Detect which cell encompasses the target text, then output its (x, y) center coordinate. 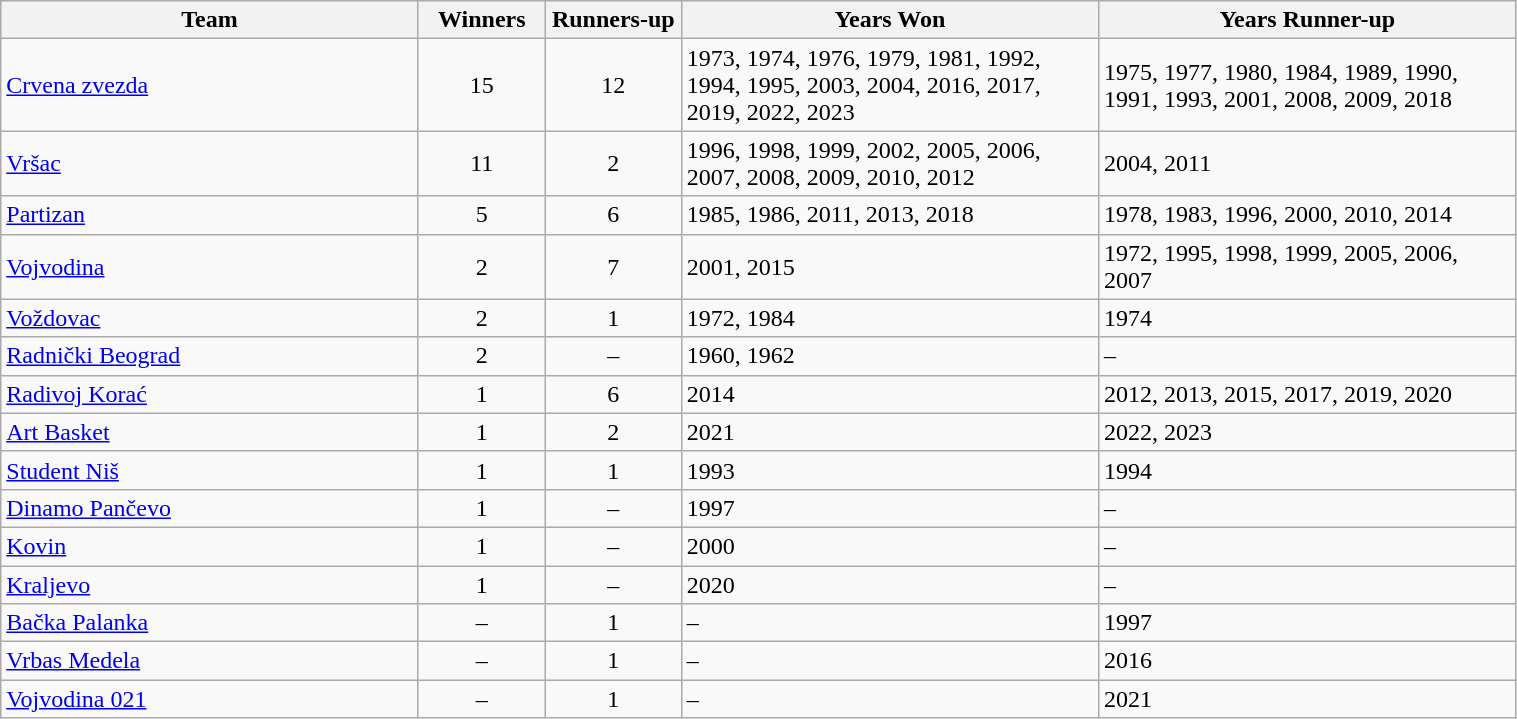
15 (482, 85)
2004, 2011 (1308, 164)
2012, 2013, 2015, 2017, 2019, 2020 (1308, 394)
Dinamo Pančevo (210, 508)
12 (613, 85)
Kraljevo (210, 585)
1994 (1308, 470)
Voždovac (210, 318)
Years Runner-up (1308, 20)
11 (482, 164)
2020 (890, 585)
Vrbas Medela (210, 661)
Runners-up (613, 20)
Radnički Beograd (210, 356)
Student Niš (210, 470)
2016 (1308, 661)
Kovin (210, 546)
2014 (890, 394)
Crvena zvezda (210, 85)
1985, 1986, 2011, 2013, 2018 (890, 215)
Bačka Palanka (210, 623)
2001, 2015 (890, 266)
2022, 2023 (1308, 432)
1974 (1308, 318)
1993 (890, 470)
1996, 1998, 1999, 2002, 2005, 2006, 2007, 2008, 2009, 2010, 2012 (890, 164)
Team (210, 20)
1978, 1983, 1996, 2000, 2010, 2014 (1308, 215)
Vojvodina (210, 266)
Vršac (210, 164)
1972, 1984 (890, 318)
2000 (890, 546)
1973, 1974, 1976, 1979, 1981, 1992, 1994, 1995, 2003, 2004, 2016, 2017, 2019, 2022, 2023 (890, 85)
5 (482, 215)
1975, 1977, 1980, 1984, 1989, 1990, 1991, 1993, 2001, 2008, 2009, 2018 (1308, 85)
Art Basket (210, 432)
Radivoj Korać (210, 394)
Winners (482, 20)
1972, 1995, 1998, 1999, 2005, 2006, 2007 (1308, 266)
Partizan (210, 215)
Years Won (890, 20)
7 (613, 266)
1960, 1962 (890, 356)
Vojvodina 021 (210, 699)
